Pinpoint the cell where the given text exists, returning its (x, y) midpoint coordinate. 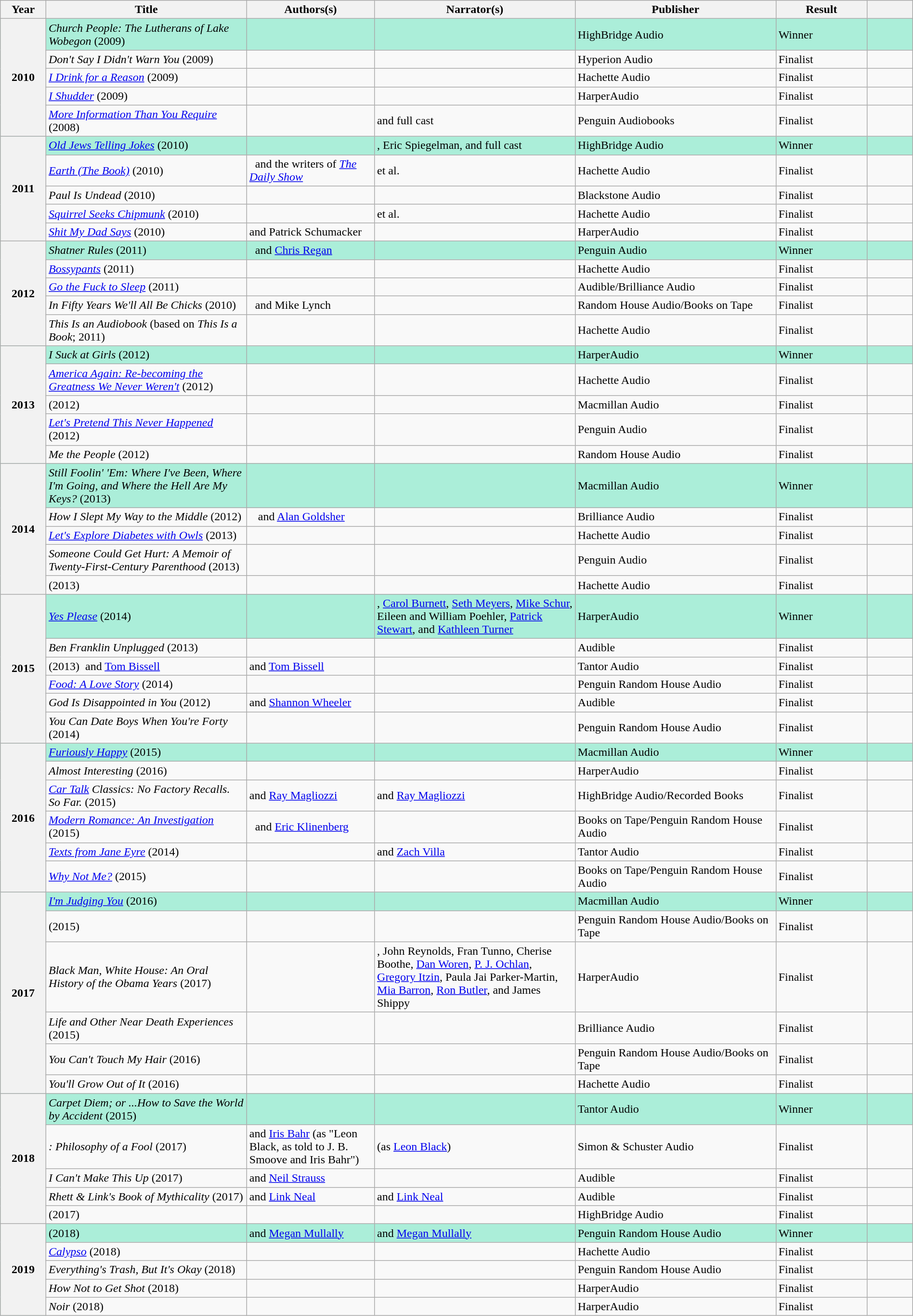
Blackstone Audio (675, 195)
Result (822, 10)
Calypso (2018) (146, 1251)
2017 (23, 992)
God Is Disappointed in You (2012) (146, 703)
Bossypants (2011) (146, 268)
(2017) (146, 1215)
I Can't Make This Up (2017) (146, 1178)
Life and Other Near Death Experiences (2015) (146, 1028)
You Can Date Boys When You're Forty (2014) (146, 727)
and Eric Klinenberg (310, 827)
and full cast (475, 120)
Narrator(s) (475, 10)
(2013) and Tom Bissell (146, 666)
Someone Could Get Hurt: A Memoir of Twenty-First-Century Parenthood (2013) (146, 560)
and Shannon Wheeler (310, 703)
Paul Is Undead (2010) (146, 195)
2019 (23, 1270)
and Tom Bissell (310, 666)
Carpet Diem; or ...How to Save the World by Accident (2015) (146, 1109)
2016 (23, 818)
I Drink for a Reason (2009) (146, 78)
Why Not Me? (2015) (146, 877)
How I Slept My Way to the Middle (2012) (146, 517)
(as Leon Black) (475, 1147)
2011 (23, 189)
Ben Franklin Unplugged (2013) (146, 647)
and Mike Lynch (310, 305)
2012 (23, 293)
Penguin Audiobooks (675, 120)
In Fifty Years We'll All Be Chicks (2010) (146, 305)
Car Talk Classics: No Factory Recalls. So Far. (2015) (146, 796)
Noir (2018) (146, 1306)
Authors(s) (310, 10)
Simon & Schuster Audio (675, 1147)
Still Foolin' 'Em: Where I've Been, Where I'm Going, and Where the Hell Are My Keys? (2013) (146, 486)
Church People: The Lutherans of Lake Wobegon (2009) (146, 35)
2013 (23, 405)
Food: A Love Story (2014) (146, 684)
Publisher (675, 10)
Furiously Happy (2015) (146, 752)
Yes Please (2014) (146, 616)
and Alan Goldsher (310, 517)
Hyperion Audio (675, 59)
and Iris Bahr (as "Leon Black, as told to J. B. Smoove and Iris Bahr") (310, 1147)
Shatner Rules (2011) (146, 250)
(2012) (146, 405)
2014 (23, 529)
Year (23, 10)
Texts from Jane Eyre (2014) (146, 852)
2018 (23, 1159)
and Patrick Schumacker (310, 232)
2010 (23, 78)
You'll Grow Out of It (2016) (146, 1084)
More Information Than You Require (2008) (146, 120)
You Can't Touch My Hair (2016) (146, 1059)
(2015) (146, 926)
Random House Audio (675, 454)
I'm Judging You (2016) (146, 901)
I Shudder (2009) (146, 96)
Everything's Trash, But It's Okay (2018) (146, 1270)
, Carol Burnett, Seth Meyers, Mike Schur, Eileen and William Poehler, Patrick Stewart, and Kathleen Turner (475, 616)
and Neil Strauss (310, 1178)
Random House Audio/Books on Tape (675, 305)
Me the People (2012) (146, 454)
Rhett & Link's Book of Mythicality (2017) (146, 1197)
HighBridge Audio/Recorded Books (675, 796)
and Chris Regan (310, 250)
This Is an Audiobook (based on This Is a Book; 2011) (146, 330)
Shit My Dad Says (2010) (146, 232)
Black Man, White House: An Oral History of the Obama Years (2017) (146, 977)
Modern Romance: An Investigation (2015) (146, 827)
I Suck at Girls (2012) (146, 355)
Old Jews Telling Jokes (2010) (146, 145)
How Not to Get Shot (2018) (146, 1288)
and Zach Villa (475, 852)
Audible/Brilliance Audio (675, 287)
Title (146, 10)
, Eric Spiegelman, and full cast (475, 145)
Don't Say I Didn't Warn You (2009) (146, 59)
and the writers of The Daily Show (310, 171)
Squirrel Seeks Chipmunk (2010) (146, 213)
Almost Interesting (2016) (146, 771)
2015 (23, 669)
Go the Fuck to Sleep (2011) (146, 287)
(2018) (146, 1233)
Let's Explore Diabetes with Owls (2013) (146, 535)
America Again: Re-becoming the Greatness We Never Weren't (2012) (146, 380)
(2013) (146, 585)
Let's Pretend This Never Happened (2012) (146, 430)
: Philosophy of a Fool (2017) (146, 1147)
Earth (The Book) (2010) (146, 171)
